Extract the [X, Y] coordinate from the center of the cell holding the provided text.  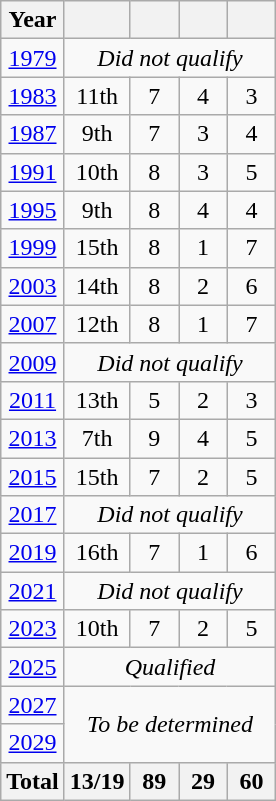
11th [97, 96]
7th [97, 438]
2019 [33, 553]
2017 [33, 515]
2013 [33, 438]
2007 [33, 324]
Year [33, 20]
2003 [33, 286]
60 [252, 781]
2011 [33, 400]
1979 [33, 58]
12th [97, 324]
13/19 [97, 781]
2015 [33, 477]
29 [204, 781]
2009 [33, 362]
To be determined [170, 724]
Total [33, 781]
14th [97, 286]
13th [97, 400]
2025 [33, 667]
89 [154, 781]
2029 [33, 743]
1987 [33, 134]
2021 [33, 591]
1999 [33, 248]
1995 [33, 210]
9 [154, 438]
1983 [33, 96]
1991 [33, 172]
Qualified [170, 667]
2023 [33, 629]
2027 [33, 705]
16th [97, 553]
